Extract the [X, Y] coordinate from the center of the cell holding the provided text.  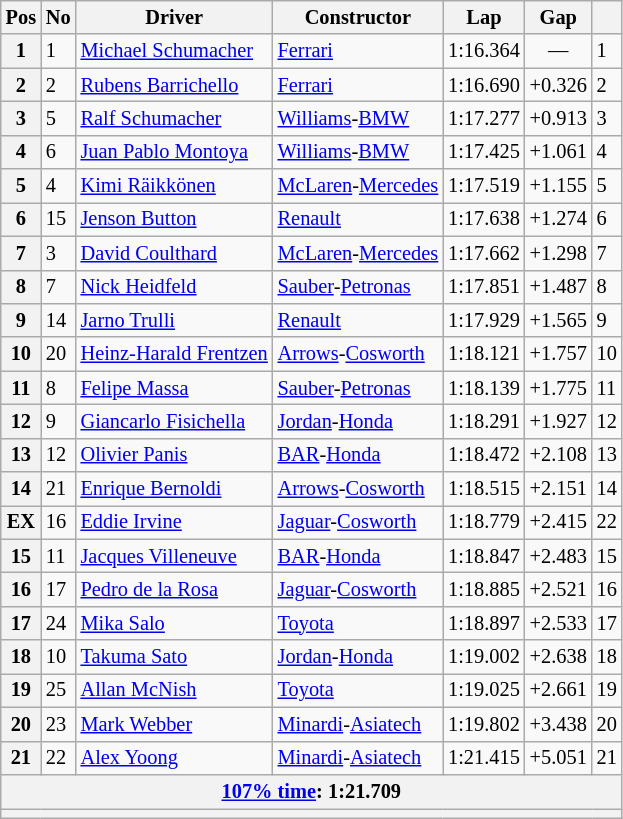
+2.108 [558, 455]
Jarno Trulli [174, 320]
Pos [21, 17]
1:18.847 [484, 556]
+1.298 [558, 253]
Nick Heidfeld [174, 287]
Giancarlo Fisichella [174, 421]
+1.487 [558, 287]
+2.415 [558, 522]
— [558, 51]
Kimi Räikkönen [174, 186]
Rubens Barrichello [174, 85]
1:17.662 [484, 253]
+1.927 [558, 421]
Driver [174, 17]
Juan Pablo Montoya [174, 152]
Mika Salo [174, 623]
Alex Yoong [174, 758]
Allan McNish [174, 690]
1:17.277 [484, 118]
No [58, 17]
Takuma Sato [174, 657]
EX [21, 522]
1:19.025 [484, 690]
Heinz-Harald Frentzen [174, 354]
23 [58, 724]
1:18.139 [484, 388]
+1.061 [558, 152]
+2.661 [558, 690]
+1.757 [558, 354]
+3.438 [558, 724]
1:17.851 [484, 287]
1:19.802 [484, 724]
1:16.364 [484, 51]
1:18.515 [484, 489]
1:18.291 [484, 421]
1:21.415 [484, 758]
+0.326 [558, 85]
+2.521 [558, 589]
+5.051 [558, 758]
1:18.885 [484, 589]
Jenson Button [174, 219]
Jacques Villeneuve [174, 556]
1:16.690 [484, 85]
+1.565 [558, 320]
1:18.779 [484, 522]
107% time: 1:21.709 [312, 791]
1:18.121 [484, 354]
+2.638 [558, 657]
24 [58, 623]
Gap [558, 17]
Lap [484, 17]
+2.151 [558, 489]
Michael Schumacher [174, 51]
1:17.929 [484, 320]
+1.274 [558, 219]
David Coulthard [174, 253]
1:19.002 [484, 657]
Mark Webber [174, 724]
1:18.472 [484, 455]
25 [58, 690]
Olivier Panis [174, 455]
Enrique Bernoldi [174, 489]
+2.533 [558, 623]
+1.155 [558, 186]
Eddie Irvine [174, 522]
1:17.519 [484, 186]
Pedro de la Rosa [174, 589]
1:18.897 [484, 623]
+1.775 [558, 388]
+2.483 [558, 556]
1:17.638 [484, 219]
Felipe Massa [174, 388]
Ralf Schumacher [174, 118]
1:17.425 [484, 152]
+0.913 [558, 118]
Constructor [358, 17]
